Search for the cell housing the specified text and yield its [x, y] center coordinate. 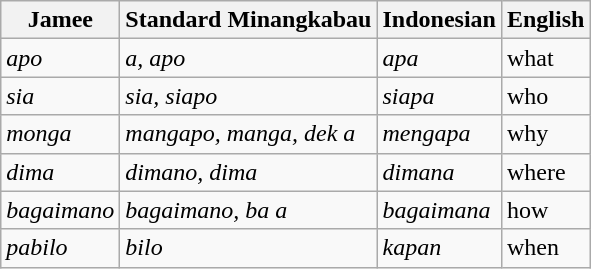
mangapo, manga, dek a [248, 134]
when [545, 248]
bagaimana [439, 210]
Indonesian [439, 20]
dimano, dima [248, 172]
apa [439, 58]
Jamee [60, 20]
monga [60, 134]
what [545, 58]
English [545, 20]
dima [60, 172]
how [545, 210]
bagaimano [60, 210]
mengapa [439, 134]
sia, siapo [248, 96]
siapa [439, 96]
bagaimano, ba a [248, 210]
sia [60, 96]
pabilo [60, 248]
why [545, 134]
a, apo [248, 58]
Standard Minangkabau [248, 20]
apo [60, 58]
dimana [439, 172]
bilo [248, 248]
where [545, 172]
kapan [439, 248]
who [545, 96]
